Detect which cell encompasses the target text, then output its [X, Y] center coordinate. 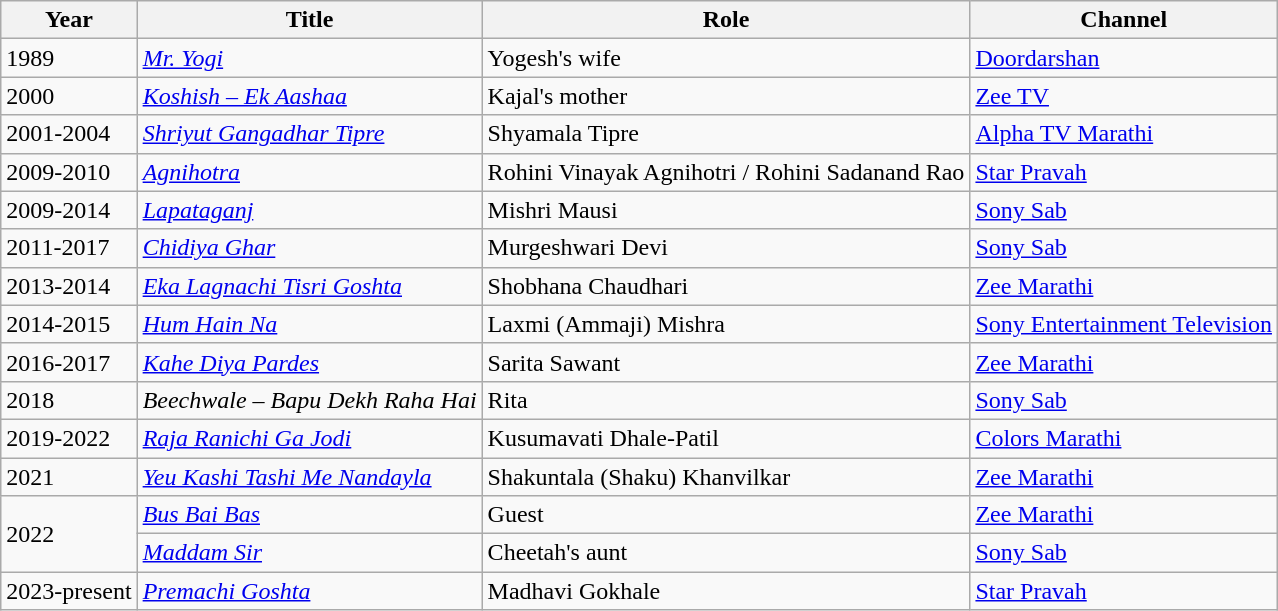
2001-2004 [69, 134]
Sony Entertainment Television [1124, 324]
Chidiya Ghar [310, 248]
Yogesh's wife [726, 58]
Kajal's mother [726, 96]
Alpha TV Marathi [1124, 134]
Zee TV [1124, 96]
Colors Marathi [1124, 438]
Madhavi Gokhale [726, 591]
Beechwale – Bapu Dekh Raha Hai [310, 400]
Kahe Diya Pardes [310, 362]
Shobhana Chaudhari [726, 286]
2016-2017 [69, 362]
2018 [69, 400]
Raja Ranichi Ga Jodi [310, 438]
Mr. Yogi [310, 58]
2009-2014 [69, 210]
Shyamala Tipre [726, 134]
Lapataganj [310, 210]
Rita [726, 400]
Yeu Kashi Tashi Me Nandayla [310, 477]
Title [310, 20]
Channel [1124, 20]
2011-2017 [69, 248]
2009-2010 [69, 172]
Bus Bai Bas [310, 515]
2023-present [69, 591]
Eka Lagnachi Tisri Goshta [310, 286]
2000 [69, 96]
2014-2015 [69, 324]
1989 [69, 58]
2019-2022 [69, 438]
Cheetah's aunt [726, 553]
2021 [69, 477]
Premachi Goshta [310, 591]
Shakuntala (Shaku) Khanvilkar [726, 477]
2013-2014 [69, 286]
Guest [726, 515]
Koshish – Ek Aashaa [310, 96]
Mishri Mausi [726, 210]
Agnihotra [310, 172]
Kusumavati Dhale-Patil [726, 438]
2022 [69, 534]
Doordarshan [1124, 58]
Role [726, 20]
Sarita Sawant [726, 362]
Laxmi (Ammaji) Mishra [726, 324]
Murgeshwari Devi [726, 248]
Hum Hain Na [310, 324]
Rohini Vinayak Agnihotri / Rohini Sadanand Rao [726, 172]
Shriyut Gangadhar Tipre [310, 134]
Year [69, 20]
Maddam Sir [310, 553]
